Return the [x, y] coordinate for the center point of the cell that contains the specified text.  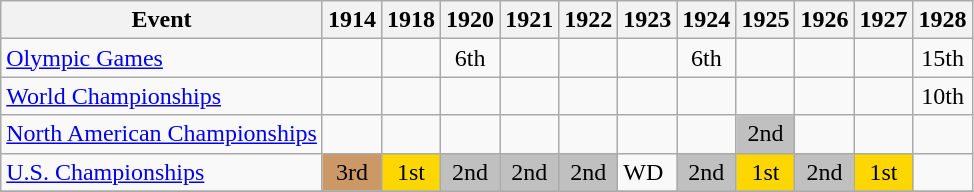
1923 [648, 20]
15th [942, 58]
3rd [352, 172]
Olympic Games [162, 58]
1922 [588, 20]
World Championships [162, 96]
WD [648, 172]
Event [162, 20]
1920 [470, 20]
1926 [824, 20]
U.S. Championships [162, 172]
1928 [942, 20]
1927 [884, 20]
North American Championships [162, 134]
1914 [352, 20]
1925 [766, 20]
10th [942, 96]
1924 [706, 20]
1918 [412, 20]
1921 [530, 20]
